For the text-containing cell, return its midpoint in [x, y] coordinate format. 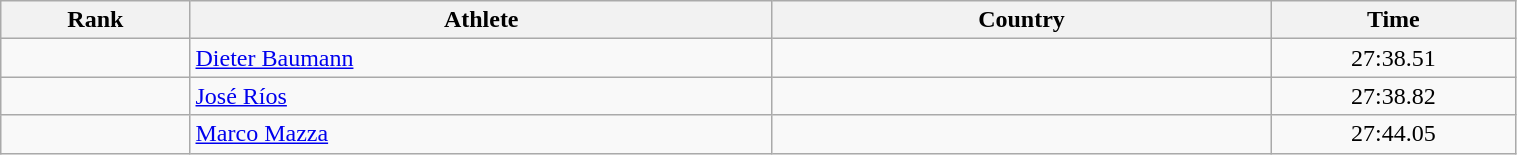
Country [1021, 20]
Athlete [481, 20]
Dieter Baumann [481, 58]
Rank [96, 20]
Marco Mazza [481, 134]
27:38.51 [1394, 58]
Time [1394, 20]
27:38.82 [1394, 96]
27:44.05 [1394, 134]
José Ríos [481, 96]
